Provide the (x, y) coordinate of the cell's center where the given text is located.  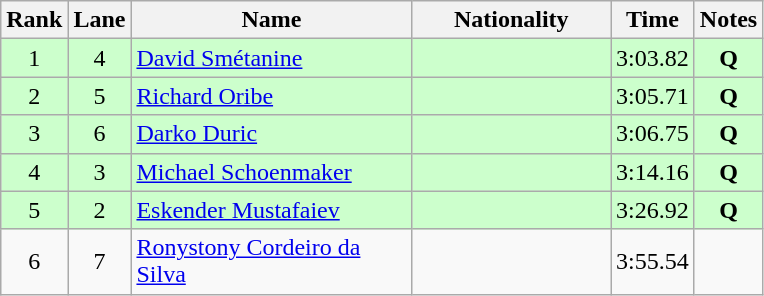
3:05.71 (653, 96)
Lane (100, 20)
3:55.54 (653, 262)
Time (653, 20)
3:14.16 (653, 172)
Name (272, 20)
Notes (728, 20)
7 (100, 262)
3:06.75 (653, 134)
Nationality (512, 20)
Rank (34, 20)
Darko Duric (272, 134)
Michael Schoenmaker (272, 172)
David Smétanine (272, 58)
1 (34, 58)
Richard Oribe (272, 96)
Ronystony Cordeiro da Silva (272, 262)
3:26.92 (653, 210)
Eskender Mustafaiev (272, 210)
3:03.82 (653, 58)
